Find where the given text appears and provide that cell's center as [x, y] coordinate. 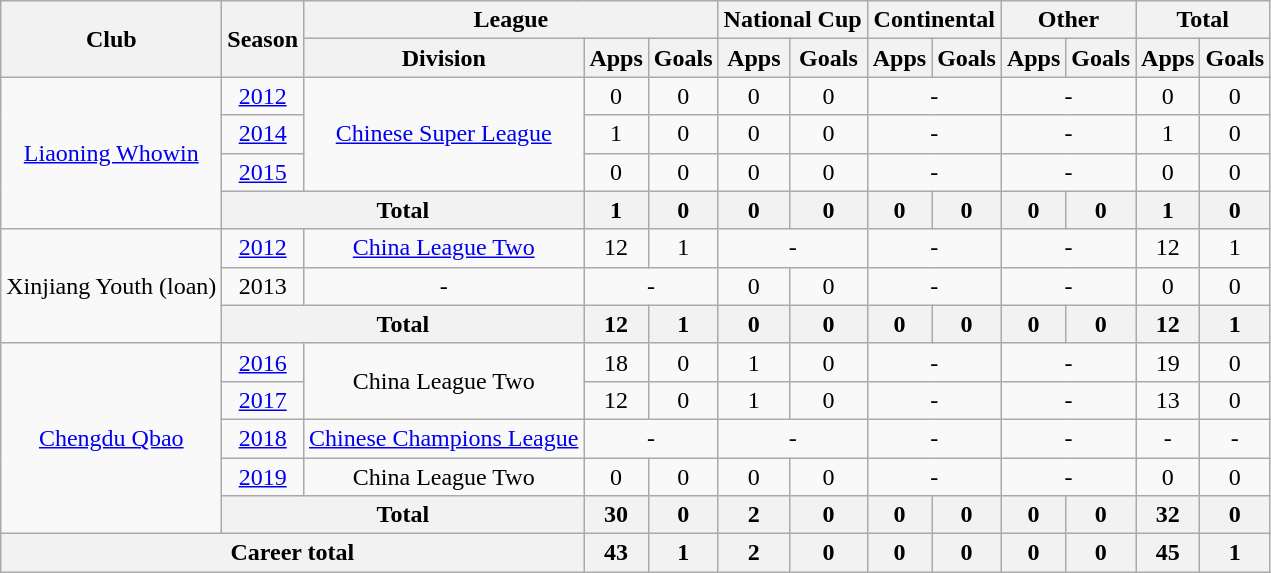
13 [1168, 400]
2017 [263, 400]
32 [1168, 515]
43 [616, 553]
2015 [263, 172]
League [512, 20]
18 [616, 362]
2018 [263, 438]
Chinese Champions League [444, 438]
Career total [292, 553]
Liaoning Whowin [112, 153]
30 [616, 515]
Chengdu Qbao [112, 438]
2013 [263, 286]
Club [112, 39]
2014 [263, 134]
Continental [934, 20]
Division [444, 58]
2019 [263, 477]
19 [1168, 362]
National Cup [792, 20]
Season [263, 39]
Chinese Super League [444, 134]
Other [1068, 20]
2016 [263, 362]
Xinjiang Youth (loan) [112, 286]
45 [1168, 553]
